Locate the cell with the specified text and output its (x, y) center coordinate. 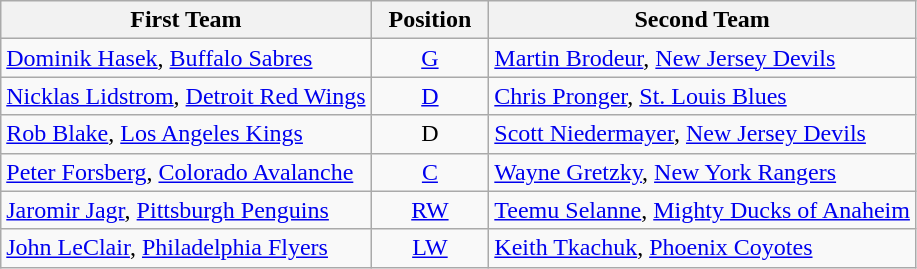
Keith Tkachuk, Phoenix Coyotes (702, 248)
First Team (186, 20)
Wayne Gretzky, New York Rangers (702, 172)
G (430, 58)
Teemu Selanne, Mighty Ducks of Anaheim (702, 210)
Position (430, 20)
Martin Brodeur, New Jersey Devils (702, 58)
RW (430, 210)
Jaromir Jagr, Pittsburgh Penguins (186, 210)
Dominik Hasek, Buffalo Sabres (186, 58)
C (430, 172)
Scott Niedermayer, New Jersey Devils (702, 134)
Rob Blake, Los Angeles Kings (186, 134)
Second Team (702, 20)
John LeClair, Philadelphia Flyers (186, 248)
Chris Pronger, St. Louis Blues (702, 96)
LW (430, 248)
Peter Forsberg, Colorado Avalanche (186, 172)
Nicklas Lidstrom, Detroit Red Wings (186, 96)
